Identify which cell holds the provided text, then report its (x, y) central coordinate. 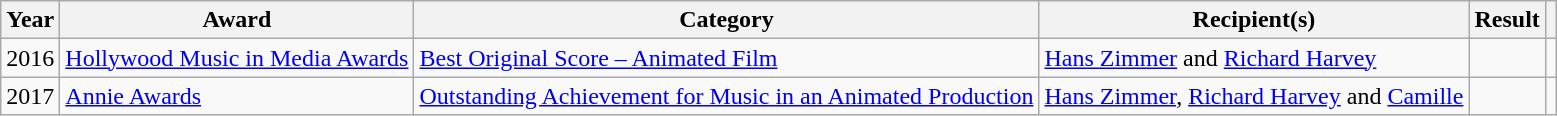
Recipient(s) (1254, 20)
Outstanding Achievement for Music in an Animated Production (726, 96)
Hans Zimmer, Richard Harvey and Camille (1254, 96)
2017 (30, 96)
Best Original Score – Animated Film (726, 58)
2016 (30, 58)
Award (237, 20)
Category (726, 20)
Year (30, 20)
Annie Awards (237, 96)
Result (1507, 20)
Hollywood Music in Media Awards (237, 58)
Hans Zimmer and Richard Harvey (1254, 58)
